For the text-containing cell, return its midpoint in (X, Y) coordinate format. 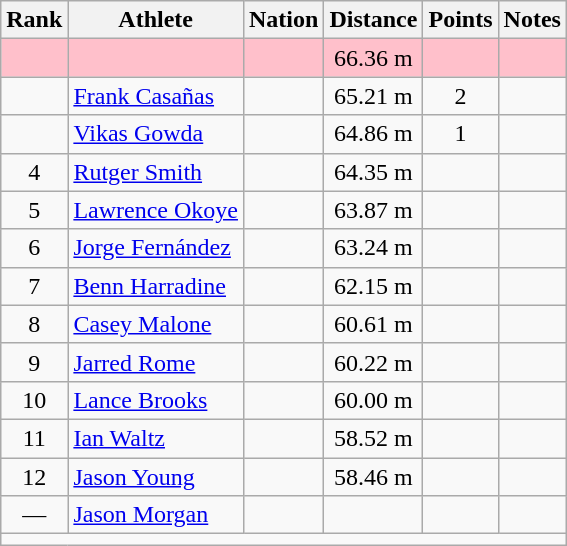
62.15 m (374, 286)
2 (460, 96)
64.86 m (374, 134)
Casey Malone (156, 324)
58.46 m (374, 477)
60.61 m (374, 324)
Rank (34, 20)
10 (34, 400)
65.21 m (374, 96)
Jorge Fernández (156, 248)
64.35 m (374, 172)
Lawrence Okoye (156, 210)
Jason Young (156, 477)
Nation (283, 20)
Frank Casañas (156, 96)
6 (34, 248)
60.00 m (374, 400)
Jason Morgan (156, 515)
9 (34, 362)
Rutger Smith (156, 172)
Lance Brooks (156, 400)
Benn Harradine (156, 286)
8 (34, 324)
11 (34, 438)
4 (34, 172)
— (34, 515)
Distance (374, 20)
5 (34, 210)
Points (460, 20)
58.52 m (374, 438)
Athlete (156, 20)
63.24 m (374, 248)
Notes (532, 20)
Vikas Gowda (156, 134)
Jarred Rome (156, 362)
1 (460, 134)
66.36 m (374, 58)
12 (34, 477)
63.87 m (374, 210)
Ian Waltz (156, 438)
60.22 m (374, 362)
7 (34, 286)
